Determine the [X, Y] coordinate at the center of the cell enclosing the given text.  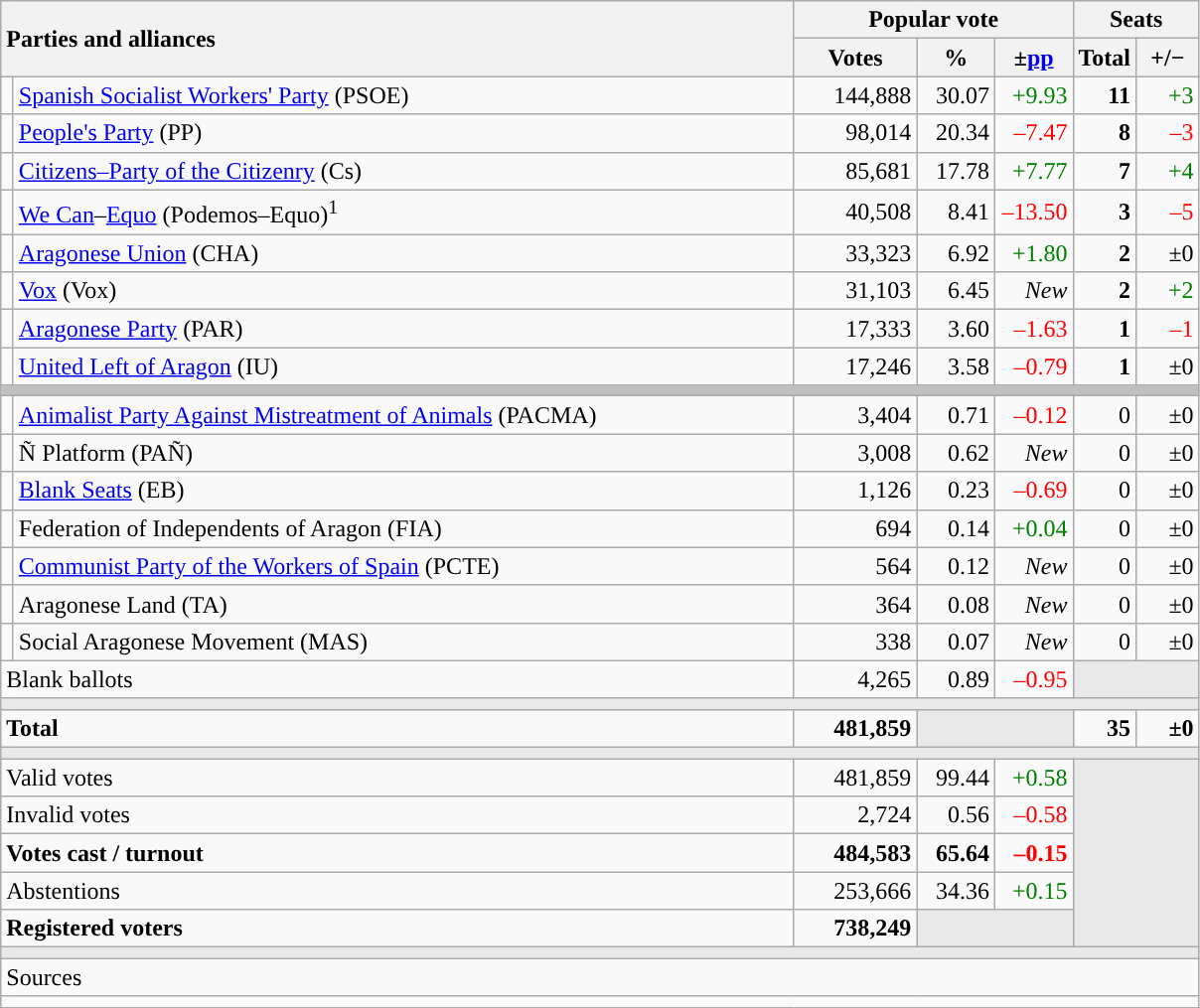
6.92 [956, 253]
+7.77 [1033, 171]
Popular vote [934, 20]
0.23 [956, 491]
17,246 [855, 366]
98,014 [855, 133]
0.07 [956, 642]
+2 [1168, 291]
+4 [1168, 171]
Social Aragonese Movement (MAS) [403, 642]
Vox (Vox) [403, 291]
% [956, 58]
0.89 [956, 679]
People's Party (PP) [403, 133]
–7.47 [1033, 133]
738,249 [855, 929]
564 [855, 566]
–5 [1168, 213]
Animalist Party Against Mistreatment of Animals (PACMA) [403, 415]
34.36 [956, 891]
0.12 [956, 566]
+0.04 [1033, 528]
Abstentions [397, 891]
Seats [1136, 20]
±pp [1033, 58]
–3 [1168, 133]
3.58 [956, 366]
338 [855, 642]
Aragonese Union (CHA) [403, 253]
Parties and alliances [397, 39]
–0.15 [1033, 853]
+0.58 [1033, 778]
Blank Seats (EB) [403, 491]
17,333 [855, 329]
4,265 [855, 679]
Votes cast / turnout [397, 853]
–0.95 [1033, 679]
–13.50 [1033, 213]
8 [1105, 133]
8.41 [956, 213]
We Can–Equo (Podemos–Equo)1 [403, 213]
6.45 [956, 291]
–1 [1168, 329]
Federation of Independents of Aragon (FIA) [403, 528]
3,404 [855, 415]
484,583 [855, 853]
3,008 [855, 453]
99.44 [956, 778]
Votes [855, 58]
85,681 [855, 171]
17.78 [956, 171]
Citizens–Party of the Citizenry (Cs) [403, 171]
364 [855, 604]
Aragonese Land (TA) [403, 604]
+9.93 [1033, 95]
0.08 [956, 604]
–1.63 [1033, 329]
Valid votes [397, 778]
Blank ballots [397, 679]
33,323 [855, 253]
Sources [600, 977]
+1.80 [1033, 253]
1,126 [855, 491]
Ñ Platform (PAÑ) [403, 453]
+/− [1168, 58]
20.34 [956, 133]
11 [1105, 95]
Communist Party of the Workers of Spain (PCTE) [403, 566]
253,666 [855, 891]
Spanish Socialist Workers' Party (PSOE) [403, 95]
40,508 [855, 213]
30.07 [956, 95]
+0.15 [1033, 891]
Registered voters [397, 929]
65.64 [956, 853]
144,888 [855, 95]
–0.12 [1033, 415]
0.56 [956, 815]
–0.58 [1033, 815]
Aragonese Party (PAR) [403, 329]
694 [855, 528]
7 [1105, 171]
+3 [1168, 95]
0.14 [956, 528]
3 [1105, 213]
0.62 [956, 453]
–0.79 [1033, 366]
35 [1105, 728]
3.60 [956, 329]
0.71 [956, 415]
United Left of Aragon (IU) [403, 366]
Invalid votes [397, 815]
–0.69 [1033, 491]
31,103 [855, 291]
2,724 [855, 815]
